Provide the [X, Y] coordinate of the cell's center where the given text is located.  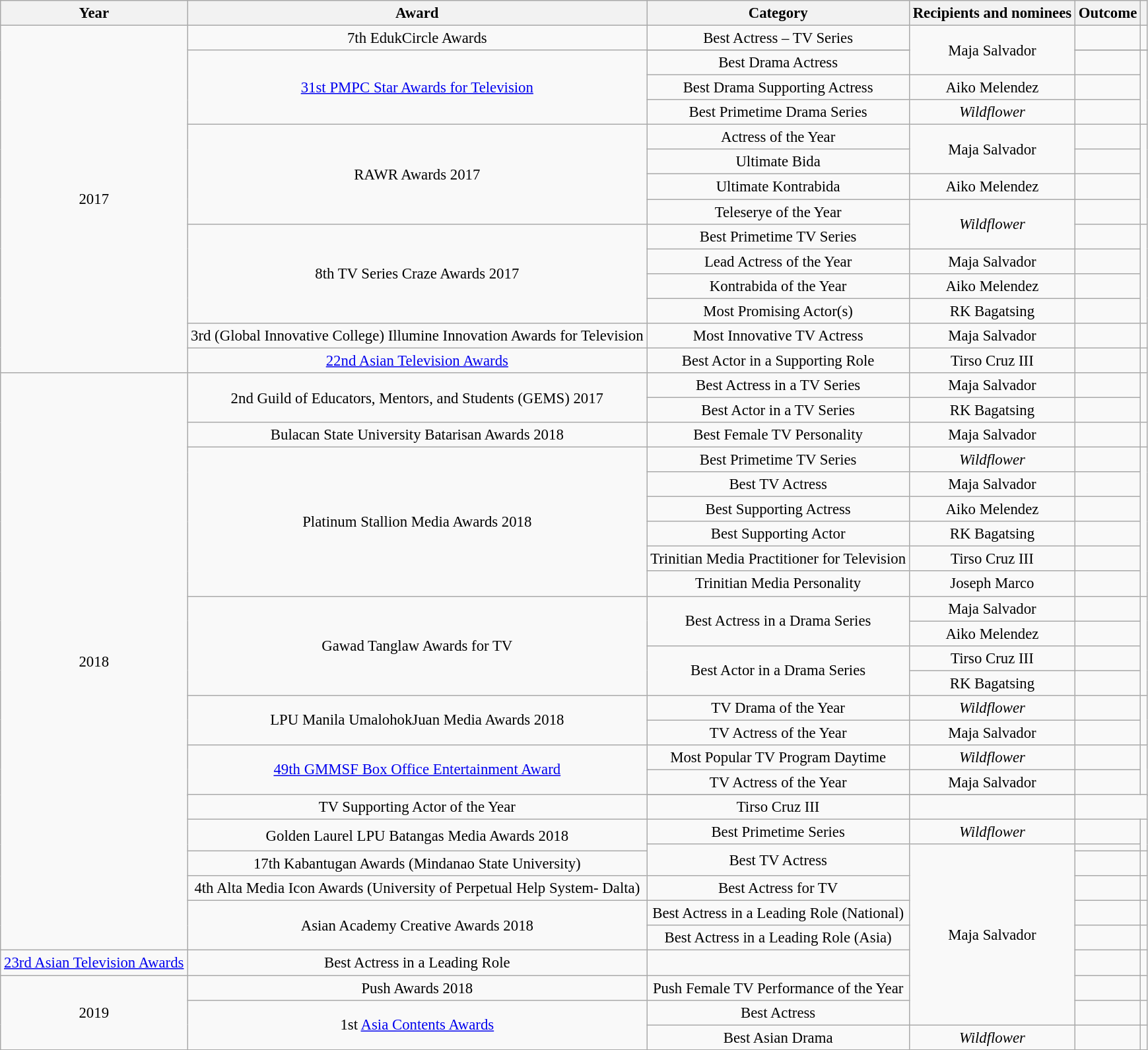
Lead Actress of the Year [778, 261]
Bulacan State University Batarisan Awards 2018 [417, 435]
Trinitian Media Personality [778, 584]
Gawad Tanglaw Awards for TV [417, 645]
Best Actress in a Leading Role (National) [778, 913]
TV Supporting Actor of the Year [417, 807]
Best Supporting Actor [778, 534]
Ultimate Kontrabida [778, 187]
TV Drama of the Year [778, 708]
Best Actor in a Supporting Role [778, 360]
Outcome [1108, 13]
Best Drama Actress [778, 63]
Trinitian Media Practitioner for Television [778, 559]
17th Kabantugan Awards (Mindanao State University) [417, 864]
2019 [94, 1012]
RAWR Awards 2017 [417, 174]
Most Innovative TV Actress [778, 336]
Asian Academy Creative Awards 2018 [417, 925]
Push Awards 2018 [417, 988]
Best Actress in a Drama Series [778, 620]
LPU Manila UmalohokJuan Media Awards 2018 [417, 721]
Platinum Stallion Media Awards 2018 [417, 522]
Best Asian Drama [778, 1037]
Best Supporting Actress [778, 509]
7th EdukCircle Awards [417, 38]
Best Female TV Personality [778, 435]
Actress of the Year [778, 137]
Best Actress [778, 1012]
Best Actress in a Leading Role (Asia) [778, 938]
Recipients and nominees [992, 13]
Best Drama Supporting Actress [778, 88]
Year [94, 13]
Award [417, 13]
2nd Guild of Educators, Mentors, and Students (GEMS) 2017 [417, 397]
Best Actress – TV Series [778, 38]
Kontrabida of the Year [778, 286]
Teleserye of the Year [778, 212]
23rd Asian Television Awards [94, 963]
Best Actress in a Leading Role [417, 963]
Best Actor in a Drama Series [778, 671]
Joseph Marco [992, 584]
Best Actress in a TV Series [778, 385]
1st Asia Contents Awards [417, 1024]
2017 [94, 199]
49th GMMSF Box Office Entertainment Award [417, 770]
Best Primetime Drama Series [778, 112]
Most Promising Actor(s) [778, 311]
Most Popular TV Program Daytime [778, 758]
Best Primetime Series [778, 832]
Golden Laurel LPU Batangas Media Awards 2018 [417, 836]
Best Actress for TV [778, 888]
Push Female TV Performance of the Year [778, 988]
31st PMPC Star Awards for Television [417, 87]
22nd Asian Television Awards [417, 360]
8th TV Series Craze Awards 2017 [417, 273]
Best Actor in a TV Series [778, 410]
3rd (Global Innovative College) Illumine Innovation Awards for Television [417, 336]
Ultimate Bida [778, 162]
2018 [94, 661]
4th Alta Media Icon Awards (University of Perpetual Help System- Dalta) [417, 888]
Category [778, 13]
